Find where the given text appears and provide that cell's center as (X, Y) coordinate. 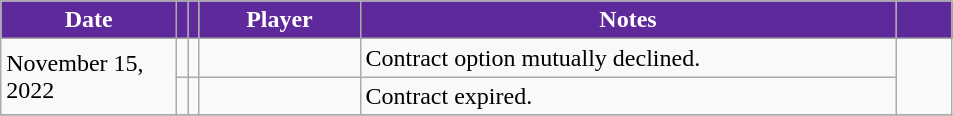
Player (280, 20)
Contract option mutually declined. (628, 58)
November 15, 2022 (89, 77)
Date (89, 20)
Notes (628, 20)
Contract expired. (628, 96)
